From the cell containing the given text, extract its center point as [x, y] coordinate. 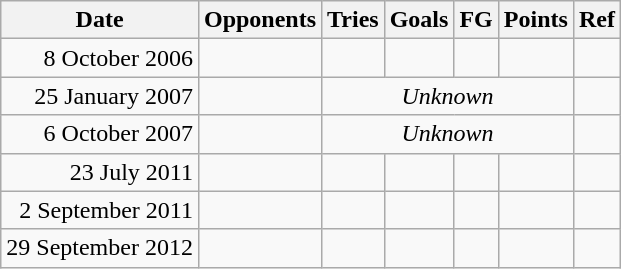
Tries [354, 20]
Date [100, 20]
FG [476, 20]
23 July 2011 [100, 172]
Goals [419, 20]
Opponents [260, 20]
25 January 2007 [100, 96]
2 September 2011 [100, 210]
Points [536, 20]
8 October 2006 [100, 58]
6 October 2007 [100, 134]
29 September 2012 [100, 248]
Ref [596, 20]
